Locate the cell with the specified text and output its (X, Y) center coordinate. 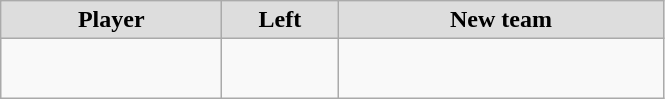
Left (280, 20)
Player (112, 20)
New team (501, 20)
